Find where the given text appears and provide that cell's center as (X, Y) coordinate. 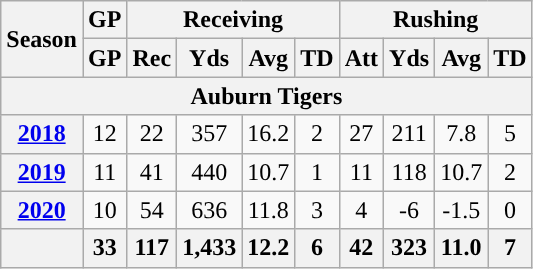
11.0 (462, 248)
Rec (152, 58)
4 (361, 210)
2020 (42, 210)
12 (104, 134)
12.2 (268, 248)
41 (152, 172)
323 (410, 248)
2018 (42, 134)
5 (510, 134)
440 (210, 172)
22 (152, 134)
54 (152, 210)
Auburn Tigers (266, 96)
Rushing (436, 20)
7 (510, 248)
42 (361, 248)
-1.5 (462, 210)
27 (361, 134)
10 (104, 210)
Season (42, 39)
16.2 (268, 134)
6 (317, 248)
1,433 (210, 248)
211 (410, 134)
-6 (410, 210)
2019 (42, 172)
0 (510, 210)
Att (361, 58)
7.8 (462, 134)
636 (210, 210)
3 (317, 210)
357 (210, 134)
Receiving (233, 20)
33 (104, 248)
1 (317, 172)
11.8 (268, 210)
117 (152, 248)
118 (410, 172)
